Identify which cell holds the provided text, then report its [X, Y] central coordinate. 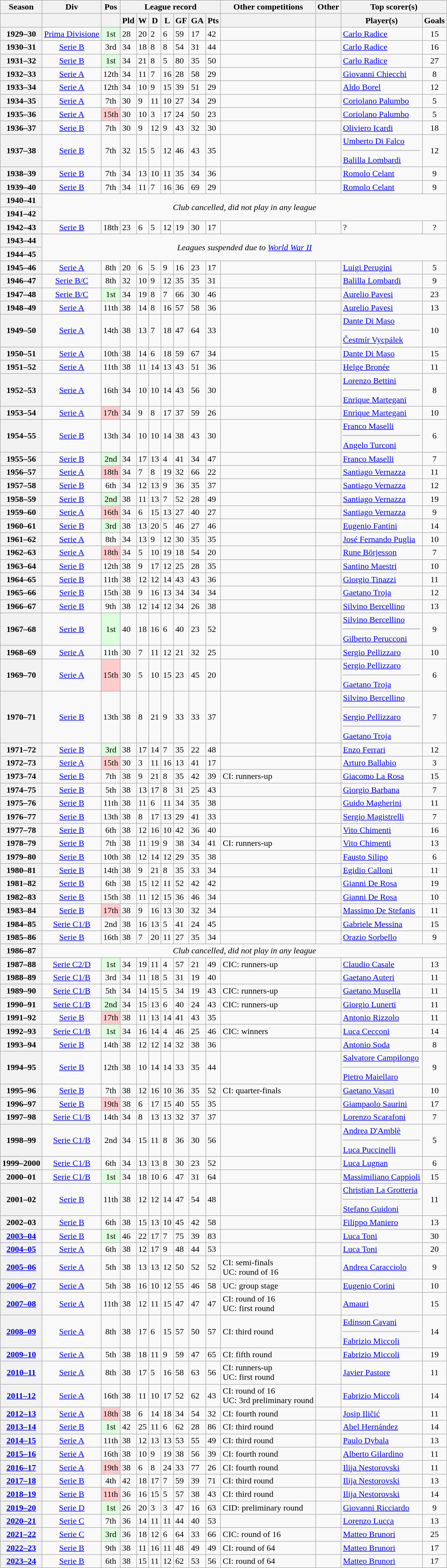
Orazio Sorbello [381, 937]
Giovanni Ricciardo [381, 1507]
Silvino Bercellino [381, 606]
Oliviero Icardi [381, 128]
Massimo De Stefanis [381, 910]
Serie C2/D [72, 964]
2004–05 [21, 1249]
1958–59 [21, 499]
Other competitions [268, 7]
2 [155, 34]
Dante Di MasoČestmír Vycpálek [381, 331]
Serie D [72, 1507]
1942–43 [21, 227]
77 [197, 1467]
1990–91 [21, 1004]
Enrique Martegani [381, 413]
1949–50 [21, 331]
Luca Cecconi [381, 1031]
2003–04 [21, 1236]
2017–18 [21, 1481]
71 [213, 1481]
Sergio Magistrelli [381, 817]
Giorgio Barbana [381, 790]
1980–81 [21, 870]
Dante Di Maso [381, 353]
Egidio Calloni [381, 870]
1947–48 [21, 294]
Prima Divisione [72, 34]
1996–97 [21, 1104]
1972–73 [21, 763]
1971–72 [21, 750]
Gaetano Vasari [381, 1090]
Giampaolo Saurini [381, 1104]
1948–49 [21, 308]
1941–42 [21, 214]
CI: round of 16UC: first round [268, 1304]
CI: semi-finalsUC: round of 16 [268, 1267]
1997–98 [21, 1117]
80 [181, 61]
1960–61 [21, 526]
1965–66 [21, 593]
1964–65 [21, 579]
Paulo Dybala [381, 1440]
1998–99 [21, 1140]
2005–06 [21, 1267]
Luca Lugnan [381, 1163]
1932–33 [21, 74]
2023–24 [21, 1561]
1937–38 [21, 150]
2000–01 [21, 1176]
1930–31 [21, 47]
Josip Iličić [381, 1414]
1953–54 [21, 413]
Franco MaselliAngelo Turconi [381, 436]
Claudio Casale [381, 964]
1963–64 [21, 566]
4th [111, 1481]
1994–95 [21, 1068]
2018–19 [21, 1494]
Arturo Ballabio [381, 763]
Gaetano Troja [381, 593]
Giovanni Chiecchi [381, 74]
1957–58 [21, 486]
1983–84 [21, 910]
Filippo Maniero [381, 1222]
1931–32 [21, 61]
Franco Maselli [381, 459]
D [155, 20]
Player(s) [381, 20]
Gaetano Auteri [381, 978]
League record [170, 7]
1992–93 [21, 1031]
1970–71 [21, 717]
1975–76 [21, 803]
1961–62 [21, 539]
1988–89 [21, 978]
1956–57 [21, 472]
Antonio Rizzolo [381, 1018]
1974–75 [21, 790]
1986–87 [21, 951]
Luigi Perugini [381, 268]
2006–07 [21, 1286]
2002–03 [21, 1222]
2021–22 [21, 1535]
Massimiliano Cappioli [381, 1176]
CID: preliminary round [268, 1507]
1929–30 [21, 34]
1959–60 [21, 512]
Rune Börjesson [381, 553]
1934–35 [21, 101]
Fausto Silipo [381, 857]
2013–14 [21, 1427]
1968–69 [21, 652]
Pos [111, 7]
GA [197, 20]
1985–86 [21, 937]
Helge Bronée [381, 367]
1939–40 [21, 187]
Salvatore CampilongoPietro Maiellaro [381, 1068]
Edinson CavaniFabrizio Miccoli [381, 1332]
CI: fifth round [268, 1354]
Eugenio Fantini [381, 526]
1982–83 [21, 897]
1962–63 [21, 553]
1976–77 [21, 817]
UC: group stage [268, 1286]
Season [21, 7]
65 [213, 1354]
1973–74 [21, 776]
2016–17 [21, 1467]
1950–51 [21, 353]
Pts [213, 20]
1999–2000 [21, 1163]
1978–79 [21, 843]
Goals [434, 20]
Aldo Borel [381, 87]
José Fernando Puglia [381, 539]
GF [181, 20]
1966–67 [21, 606]
Andrea Caracciolo [381, 1267]
Balilla Lombardi [381, 281]
CIC: winners [268, 1031]
2011–12 [21, 1396]
Guido Magherini [381, 803]
1995–96 [21, 1090]
1954–55 [21, 436]
Pld [128, 20]
Giacomo La Rosa [381, 776]
Silvino BercellinoSergio PellizzaroGaetano Troja [381, 717]
Amauri [381, 1304]
1991–92 [21, 1018]
Eugenio Corini [381, 1286]
Javier Pastore [381, 1372]
Gaetano Musella [381, 991]
1969–70 [21, 675]
Top scorer(s) [394, 7]
Enzo Ferrari [381, 750]
2007–08 [21, 1304]
Umberto Di FalcoBalilla Lombardi [381, 150]
1952–53 [21, 390]
1951–52 [21, 367]
Silvino BercellinoGilberto Perucconi [381, 629]
1977–78 [21, 830]
Lorenzo BettiniEnrique Martegani [381, 390]
1967–68 [21, 629]
83 [213, 1236]
2001–02 [21, 1199]
Lorenzo Scarafoni [381, 1117]
1993–94 [21, 1045]
W [142, 20]
1938–39 [21, 173]
CI: runners-upUC: first round [268, 1372]
2015–16 [21, 1454]
1943–44 [21, 241]
Christian La GrotteriaStefano Guidoni [381, 1199]
1987–88 [21, 964]
1936–37 [21, 128]
Sergio PellizzaroGaetano Troja [381, 675]
1989–90 [21, 991]
75 [181, 1236]
Lorenzo Lucca [381, 1521]
Leagues suspended due to World War II [244, 247]
2022–23 [21, 1548]
Other [328, 7]
Antonio Soda [381, 1045]
Sergio Pellizzaro [381, 652]
Giorgio Tinazzi [381, 579]
L [167, 20]
86 [213, 1427]
Div [72, 7]
1933–34 [21, 87]
2008–09 [21, 1332]
2010–11 [21, 1372]
1946–47 [21, 281]
CI: round of 16UC: 3rd preliminary round [268, 1396]
CIC: round of 16 [268, 1535]
1935–36 [21, 114]
1945–46 [21, 268]
1940–41 [21, 201]
1944–45 [21, 254]
2020–21 [21, 1521]
2014–15 [21, 1440]
1979–80 [21, 857]
CI: quarter-finals [268, 1090]
2019–20 [21, 1507]
1984–85 [21, 924]
2012–13 [21, 1414]
1981–82 [21, 884]
67 [197, 353]
1955–56 [21, 459]
Alberto Gilardino [381, 1454]
2009–10 [21, 1354]
Giorgio Lunerti [381, 1004]
Santino Maestri [381, 566]
Abel Hernández [381, 1427]
Gabriele Messina [381, 924]
69 [197, 187]
Andrea D'AmblèLuca Puccinelli [381, 1140]
